Pinpoint the cell where the given text exists, returning its [x, y] midpoint coordinate. 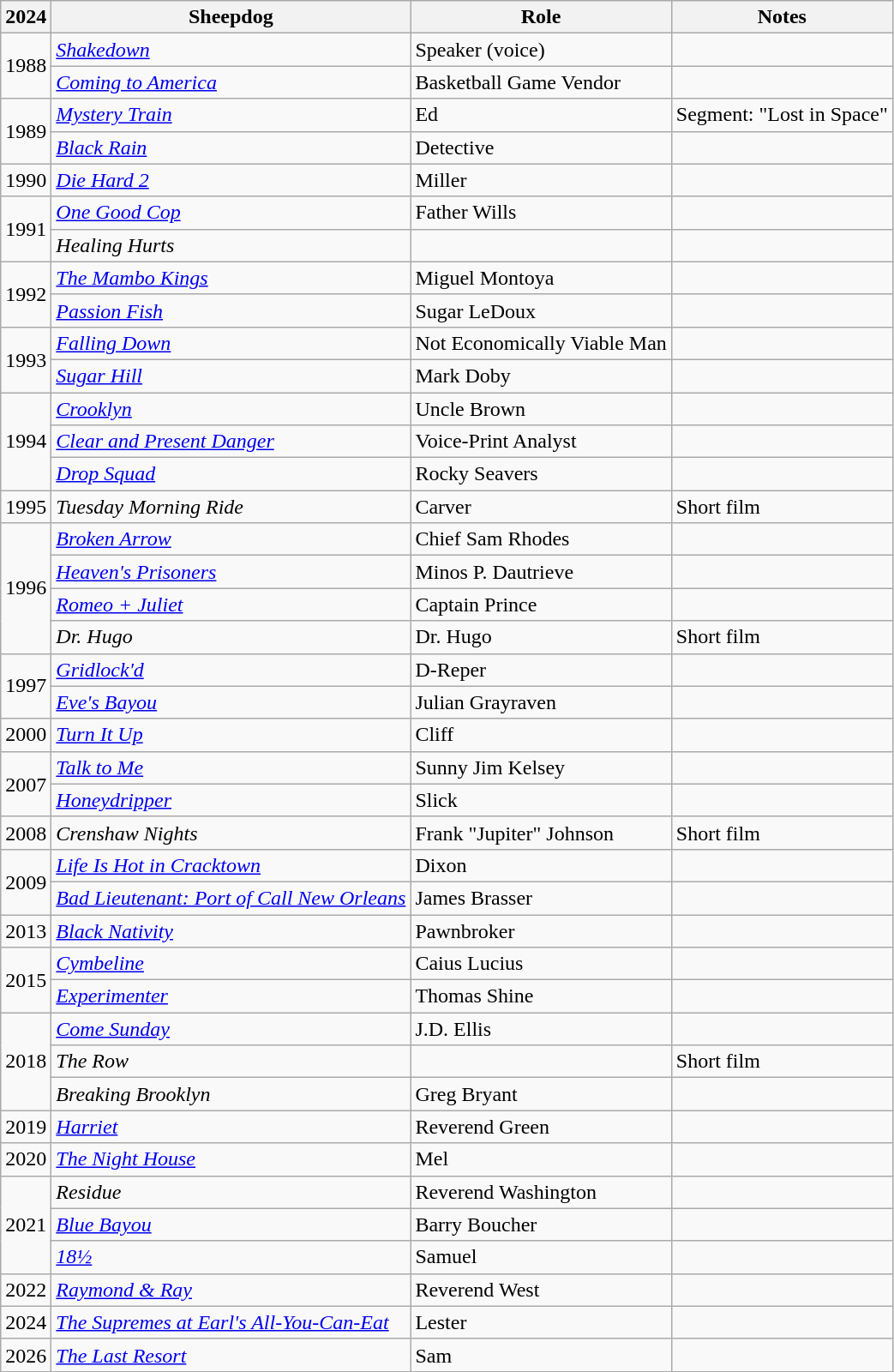
Not Economically Viable Man [541, 343]
Dixon [541, 865]
Falling Down [231, 343]
Eve's Bayou [231, 702]
Sam [541, 1355]
Die Hard 2 [231, 180]
The Mambo Kings [231, 278]
One Good Cop [231, 213]
Carver [541, 507]
1993 [26, 359]
Reverend West [541, 1290]
Breaking Brooklyn [231, 1094]
James Brasser [541, 898]
Mystery Train [231, 115]
Captain Prince [541, 605]
Gridlock'd [231, 670]
Speaker (voice) [541, 50]
2019 [26, 1127]
Reverend Green [541, 1127]
1990 [26, 180]
Crooklyn [231, 409]
Harriet [231, 1127]
1992 [26, 294]
Chief Sam Rhodes [541, 539]
Black Rain [231, 147]
Tuesday Morning Ride [231, 507]
The Night House [231, 1159]
Crenshaw Nights [231, 833]
D-Reper [541, 670]
Rocky Seavers [541, 474]
J.D. Ellis [541, 1029]
1989 [26, 131]
Cymbeline [231, 964]
Honeydripper [231, 800]
Uncle Brown [541, 409]
Lester [541, 1322]
2020 [26, 1159]
Greg Bryant [541, 1094]
1988 [26, 66]
Father Wills [541, 213]
Drop Squad [231, 474]
Minos P. Dautrieve [541, 572]
Pawnbroker [541, 930]
Shakedown [231, 50]
2000 [26, 735]
Voice-Print Analyst [541, 442]
2008 [26, 833]
Ed [541, 115]
Coming to America [231, 82]
1994 [26, 442]
Blue Bayou [231, 1225]
Come Sunday [231, 1029]
1996 [26, 588]
1995 [26, 507]
2018 [26, 1062]
Julian Grayraven [541, 702]
Sunny Jim Kelsey [541, 767]
Caius Lucius [541, 964]
Sugar Hill [231, 376]
Role [541, 17]
The Supremes at Earl's All-You-Can-Eat [231, 1322]
2022 [26, 1290]
Clear and Present Danger [231, 442]
2009 [26, 882]
Basketball Game Vendor [541, 82]
Miller [541, 180]
Slick [541, 800]
2026 [26, 1355]
2021 [26, 1225]
1997 [26, 686]
The Last Resort [231, 1355]
Frank "Jupiter" Johnson [541, 833]
18½ [231, 1257]
Segment: "Lost in Space" [782, 115]
Mel [541, 1159]
Raymond & Ray [231, 1290]
Sugar LeDoux [541, 310]
Romeo + Juliet [231, 605]
Sheepdog [231, 17]
Healing Hurts [231, 245]
Reverend Washington [541, 1192]
Life Is Hot in Cracktown [231, 865]
Residue [231, 1192]
Mark Doby [541, 376]
1991 [26, 229]
Turn It Up [231, 735]
2015 [26, 980]
Thomas Shine [541, 996]
2007 [26, 784]
Passion Fish [231, 310]
Detective [541, 147]
Heaven's Prisoners [231, 572]
Broken Arrow [231, 539]
Experimenter [231, 996]
The Row [231, 1062]
Miguel Montoya [541, 278]
Black Nativity [231, 930]
Bad Lieutenant: Port of Call New Orleans [231, 898]
Notes [782, 17]
Samuel [541, 1257]
Barry Boucher [541, 1225]
Cliff [541, 735]
2013 [26, 930]
Talk to Me [231, 767]
